For the text-containing cell, return its midpoint in [X, Y] coordinate format. 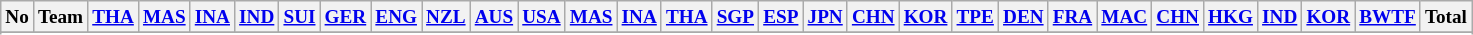
AUS [494, 17]
No [18, 17]
USA [542, 17]
HKG [1231, 17]
DEN [1023, 17]
Team [60, 17]
NZL [446, 17]
FRA [1072, 17]
SUI [300, 17]
SGP [735, 17]
GER [346, 17]
MAC [1124, 17]
ENG [396, 17]
ESP [781, 17]
Total [1446, 17]
TPE [975, 17]
JPN [825, 17]
BWTF [1388, 17]
